From the cell containing the given text, extract its center point as (x, y) coordinate. 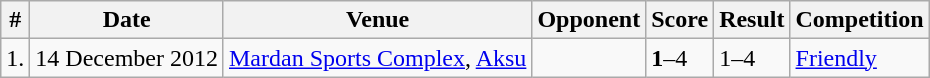
Result (752, 20)
Competition (860, 20)
1. (16, 58)
14 December 2012 (127, 58)
Friendly (860, 58)
Venue (377, 20)
# (16, 20)
Score (680, 20)
Opponent (589, 20)
Mardan Sports Complex, Aksu (377, 58)
Date (127, 20)
